Find where the given text appears and provide that cell's center as (x, y) coordinate. 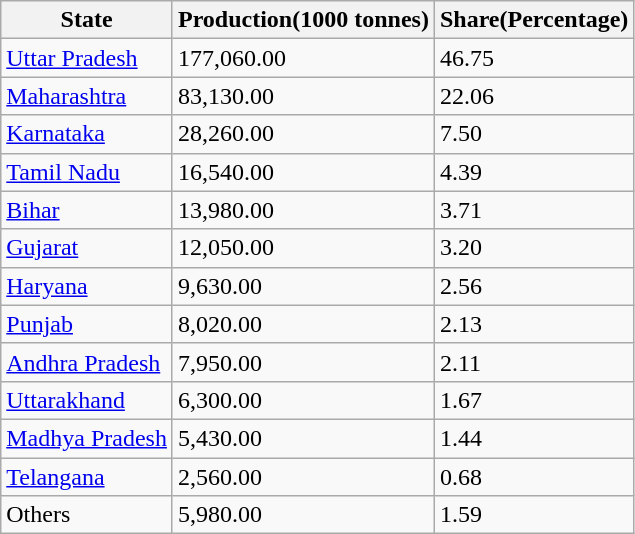
2.11 (534, 362)
83,130.00 (303, 96)
2.56 (534, 286)
13,980.00 (303, 210)
Gujarat (87, 248)
Tamil Nadu (87, 172)
177,060.00 (303, 58)
Madhya Pradesh (87, 438)
1.67 (534, 400)
Others (87, 515)
2.13 (534, 324)
Share(Percentage) (534, 20)
22.06 (534, 96)
7.50 (534, 134)
6,300.00 (303, 400)
Bihar (87, 210)
Uttarakhand (87, 400)
16,540.00 (303, 172)
Production(1000 tonnes) (303, 20)
Karnataka (87, 134)
5,980.00 (303, 515)
28,260.00 (303, 134)
Telangana (87, 477)
Andhra Pradesh (87, 362)
7,950.00 (303, 362)
Punjab (87, 324)
12,050.00 (303, 248)
1.44 (534, 438)
8,020.00 (303, 324)
State (87, 20)
9,630.00 (303, 286)
5,430.00 (303, 438)
46.75 (534, 58)
0.68 (534, 477)
2,560.00 (303, 477)
3.20 (534, 248)
4.39 (534, 172)
3.71 (534, 210)
Haryana (87, 286)
Maharashtra (87, 96)
1.59 (534, 515)
Uttar Pradesh (87, 58)
